Scan for the cell matching the given text and deliver its (x, y) coordinate at center. 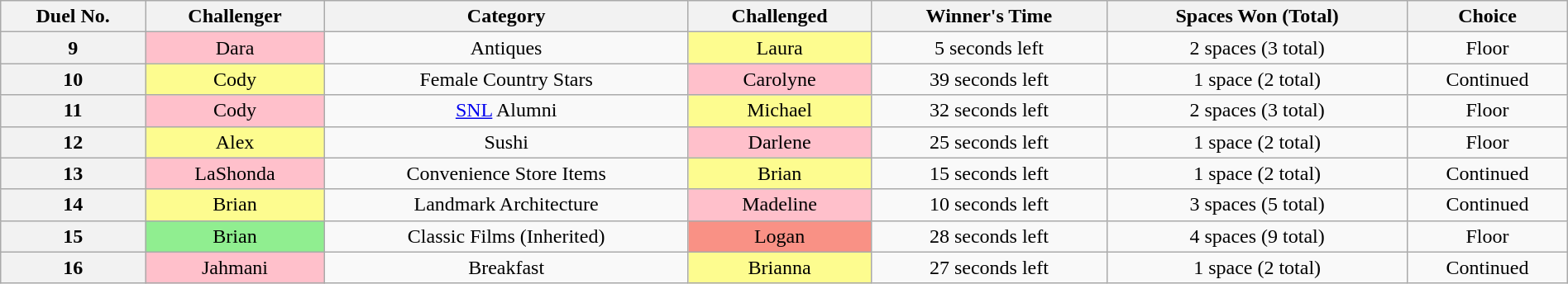
15 seconds left (989, 173)
Michael (779, 111)
Alex (235, 142)
Duel No. (73, 17)
14 (73, 205)
Female Country Stars (506, 79)
Landmark Architecture (506, 205)
Choice (1488, 17)
Carolyne (779, 79)
Breakfast (506, 267)
Brianna (779, 267)
Dara (235, 48)
16 (73, 267)
Logan (779, 236)
Challenger (235, 17)
28 seconds left (989, 236)
Madeline (779, 205)
32 seconds left (989, 111)
Laura (779, 48)
12 (73, 142)
10 seconds left (989, 205)
Convenience Store Items (506, 173)
4 spaces (9 total) (1257, 236)
Category (506, 17)
25 seconds left (989, 142)
SNL Alumni (506, 111)
Antiques (506, 48)
Jahmani (235, 267)
27 seconds left (989, 267)
Sushi (506, 142)
Darlene (779, 142)
9 (73, 48)
LaShonda (235, 173)
11 (73, 111)
13 (73, 173)
Spaces Won (Total) (1257, 17)
3 spaces (5 total) (1257, 205)
10 (73, 79)
Winner's Time (989, 17)
Classic Films (Inherited) (506, 236)
5 seconds left (989, 48)
15 (73, 236)
39 seconds left (989, 79)
Challenged (779, 17)
